Extract the [X, Y] coordinate from the center of the cell holding the provided text.  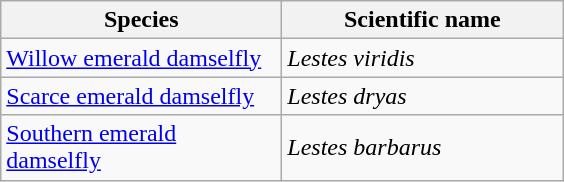
Lestes dryas [422, 96]
Lestes viridis [422, 58]
Willow emerald damselfly [142, 58]
Species [142, 20]
Southern emerald damselfly [142, 148]
Lestes barbarus [422, 148]
Scientific name [422, 20]
Scarce emerald damselfly [142, 96]
